From the cell containing the given text, extract its center point as (x, y) coordinate. 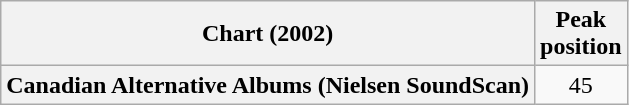
Canadian Alternative Albums (Nielsen SoundScan) (268, 85)
45 (581, 85)
Chart (2002) (268, 34)
Peakposition (581, 34)
